Determine the [X, Y] coordinate at the center of the cell enclosing the given text.  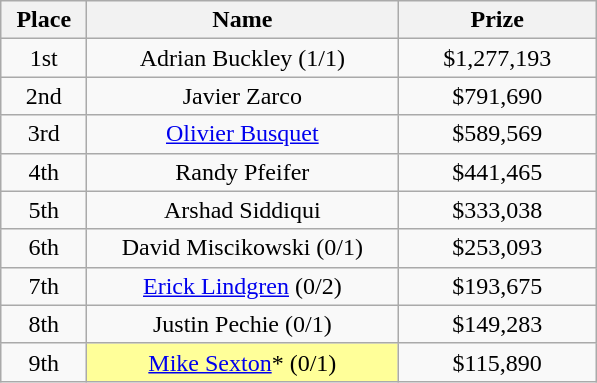
Place [44, 20]
$149,283 [498, 324]
6th [44, 248]
$253,093 [498, 248]
4th [44, 172]
Olivier Busquet [242, 134]
9th [44, 362]
Prize [498, 20]
Randy Pfeifer [242, 172]
3rd [44, 134]
Justin Pechie (0/1) [242, 324]
Adrian Buckley (1/1) [242, 58]
$1,277,193 [498, 58]
5th [44, 210]
1st [44, 58]
Javier Zarco [242, 96]
$333,038 [498, 210]
Erick Lindgren (0/2) [242, 286]
Name [242, 20]
$791,690 [498, 96]
7th [44, 286]
Mike Sexton* (0/1) [242, 362]
$115,890 [498, 362]
2nd [44, 96]
Arshad Siddiqui [242, 210]
David Miscikowski (0/1) [242, 248]
$441,465 [498, 172]
$193,675 [498, 286]
$589,569 [498, 134]
8th [44, 324]
